Search for the cell housing the specified text and yield its (x, y) center coordinate. 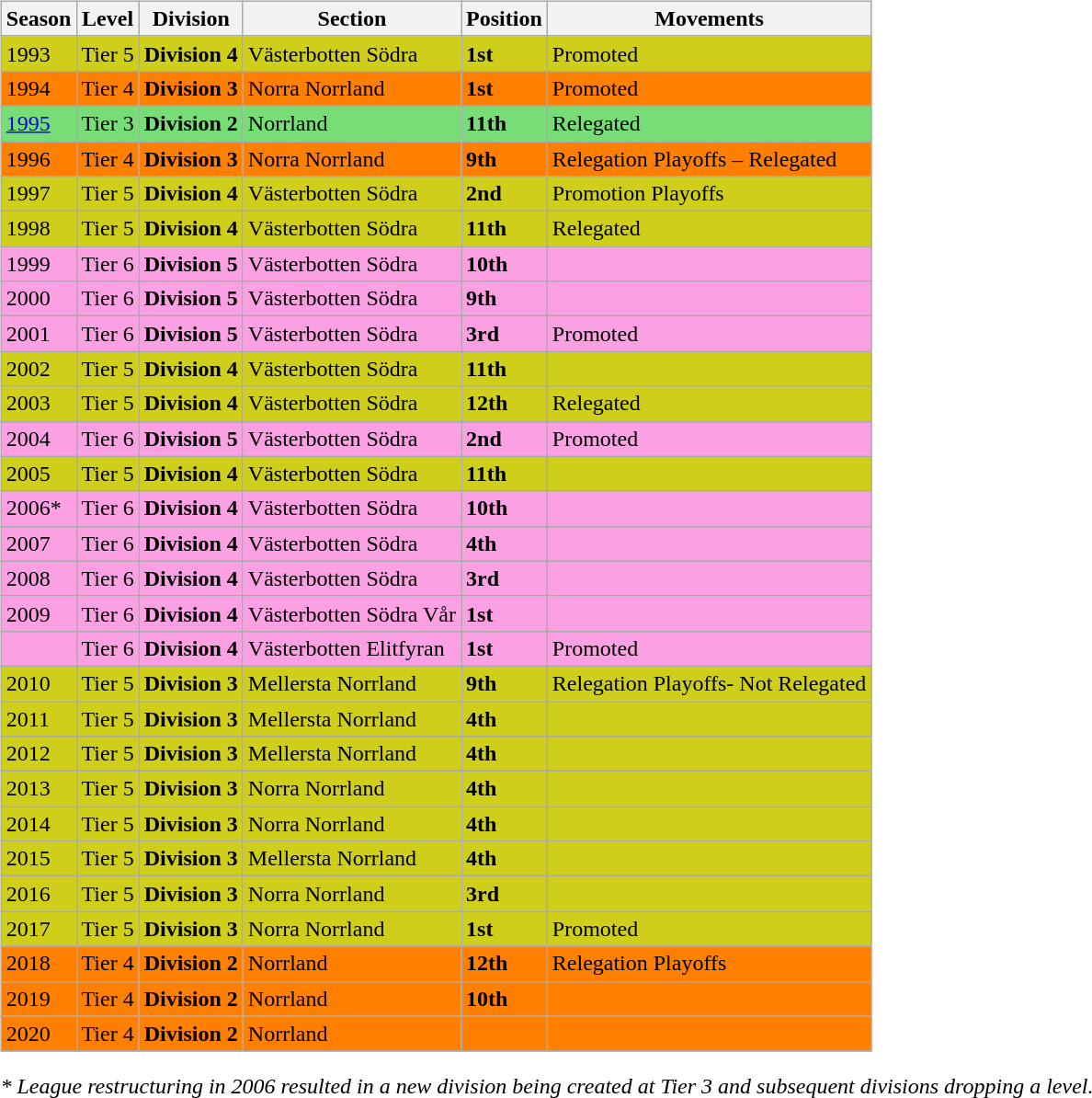
2011 (39, 718)
2010 (39, 683)
Västerbotten Elitfyran (351, 648)
Relegation Playoffs (710, 964)
2014 (39, 824)
2016 (39, 894)
2003 (39, 404)
2015 (39, 859)
2012 (39, 754)
Relegation Playoffs – Relegated (710, 159)
2001 (39, 334)
2006* (39, 509)
Tier 3 (108, 123)
2005 (39, 474)
2007 (39, 543)
2020 (39, 1034)
1997 (39, 194)
2019 (39, 999)
1996 (39, 159)
1994 (39, 88)
2009 (39, 613)
Season (39, 18)
2008 (39, 578)
1995 (39, 123)
Promotion Playoffs (710, 194)
Movements (710, 18)
Level (108, 18)
2013 (39, 789)
1993 (39, 53)
2000 (39, 299)
1999 (39, 264)
Division (191, 18)
2004 (39, 439)
2017 (39, 929)
Västerbotten Södra Vår (351, 613)
Section (351, 18)
1998 (39, 229)
Position (505, 18)
Relegation Playoffs- Not Relegated (710, 683)
2002 (39, 369)
2018 (39, 964)
